For the text-containing cell, return its midpoint in [x, y] coordinate format. 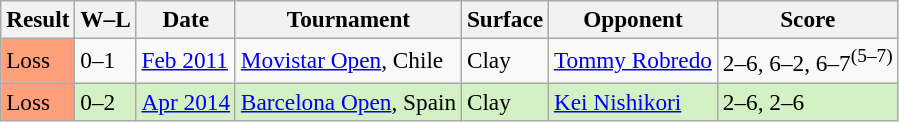
Tournament [348, 19]
0–1 [106, 60]
Barcelona Open, Spain [348, 101]
Date [186, 19]
2–6, 2–6 [808, 101]
Kei Nishikori [634, 101]
Surface [504, 19]
Feb 2011 [186, 60]
Apr 2014 [186, 101]
Tommy Robredo [634, 60]
2–6, 6–2, 6–7(5–7) [808, 60]
Movistar Open, Chile [348, 60]
W–L [106, 19]
Opponent [634, 19]
Result [38, 19]
0–2 [106, 101]
Score [808, 19]
